Detect which cell encompasses the target text, then output its (X, Y) center coordinate. 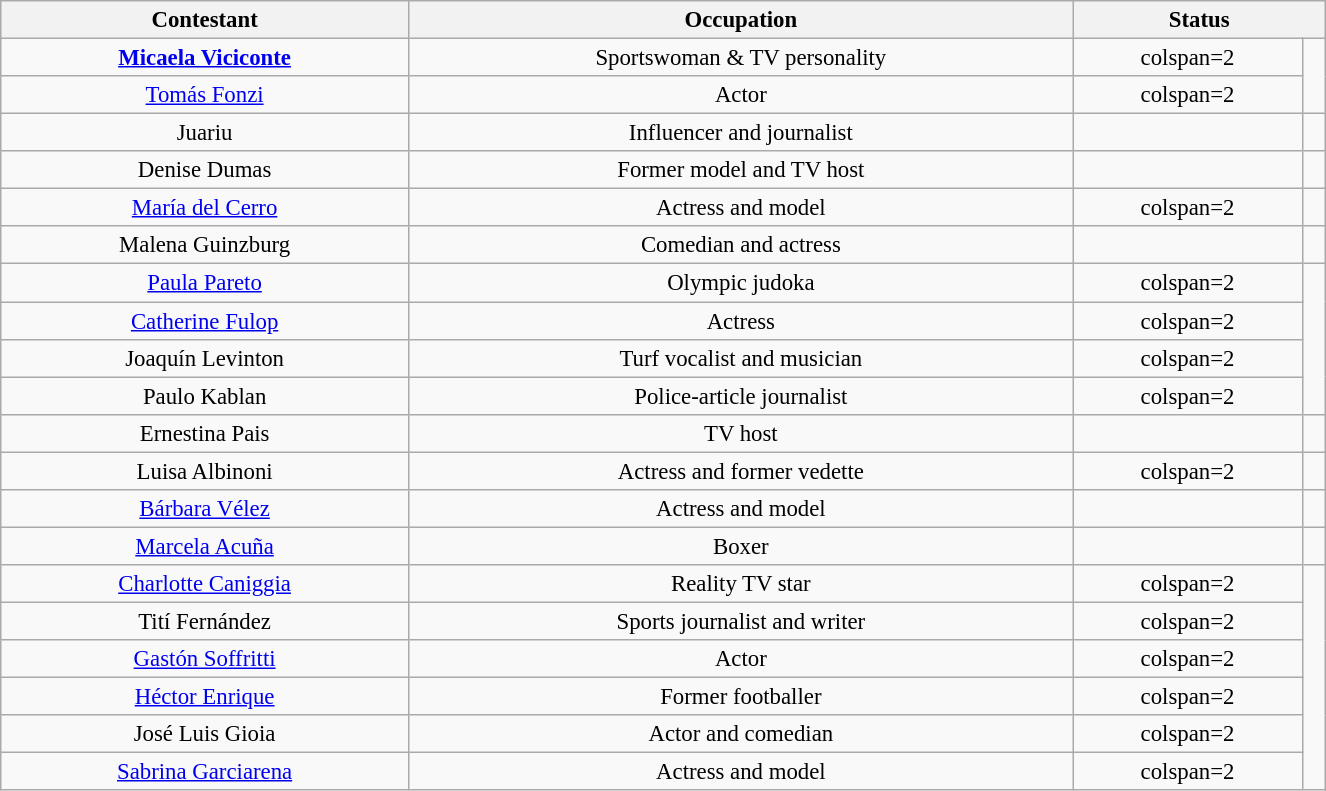
Héctor Enrique (204, 696)
Actress and former vedette (741, 471)
Bárbara Vélez (204, 508)
Turf vocalist and musician (741, 358)
Olympic judoka (741, 283)
Ernestina Pais (204, 433)
Actor and comedian (741, 734)
Charlotte Caniggia (204, 584)
Comedian and actress (741, 245)
Influencer and journalist (741, 133)
Gastón Soffritti (204, 659)
Tití Fernández (204, 621)
Luisa Albinoni (204, 471)
Contestant (204, 20)
Boxer (741, 546)
Former model and TV host (741, 170)
Sportswoman & TV personality (741, 57)
Joaquín Levinton (204, 358)
María del Cerro (204, 208)
Denise Dumas (204, 170)
Juariu (204, 133)
Paulo Kablan (204, 396)
Sports journalist and writer (741, 621)
Paula Pareto (204, 283)
Reality TV star (741, 584)
Micaela Viciconte (204, 57)
José Luis Gioia (204, 734)
Actress (741, 321)
Malena Guinzburg (204, 245)
TV host (741, 433)
Marcela Acuña (204, 546)
Status (1200, 20)
Tomás Fonzi (204, 95)
Police-article journalist (741, 396)
Former footballer (741, 696)
Sabrina Garciarena (204, 772)
Catherine Fulop (204, 321)
Occupation (741, 20)
